Extract the (x, y) coordinate from the center of the cell holding the provided text.  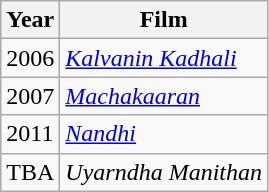
Uyarndha Manithan (164, 172)
TBA (30, 172)
Nandhi (164, 134)
Year (30, 20)
Machakaaran (164, 96)
2011 (30, 134)
2006 (30, 58)
Kalvanin Kadhali (164, 58)
Film (164, 20)
2007 (30, 96)
